Return the (x, y) coordinate for the center point of the cell that contains the specified text.  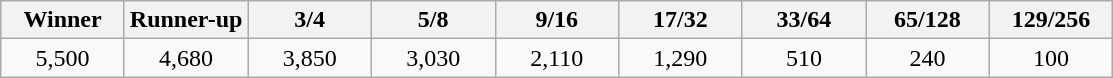
1,290 (681, 58)
100 (1051, 58)
17/32 (681, 20)
9/16 (557, 20)
2,110 (557, 58)
5/8 (433, 20)
4,680 (186, 58)
129/256 (1051, 20)
65/128 (928, 20)
5,500 (63, 58)
3/4 (310, 20)
33/64 (804, 20)
240 (928, 58)
Winner (63, 20)
3,030 (433, 58)
Runner-up (186, 20)
510 (804, 58)
3,850 (310, 58)
